Return the [X, Y] coordinate for the center point of the cell that contains the specified text.  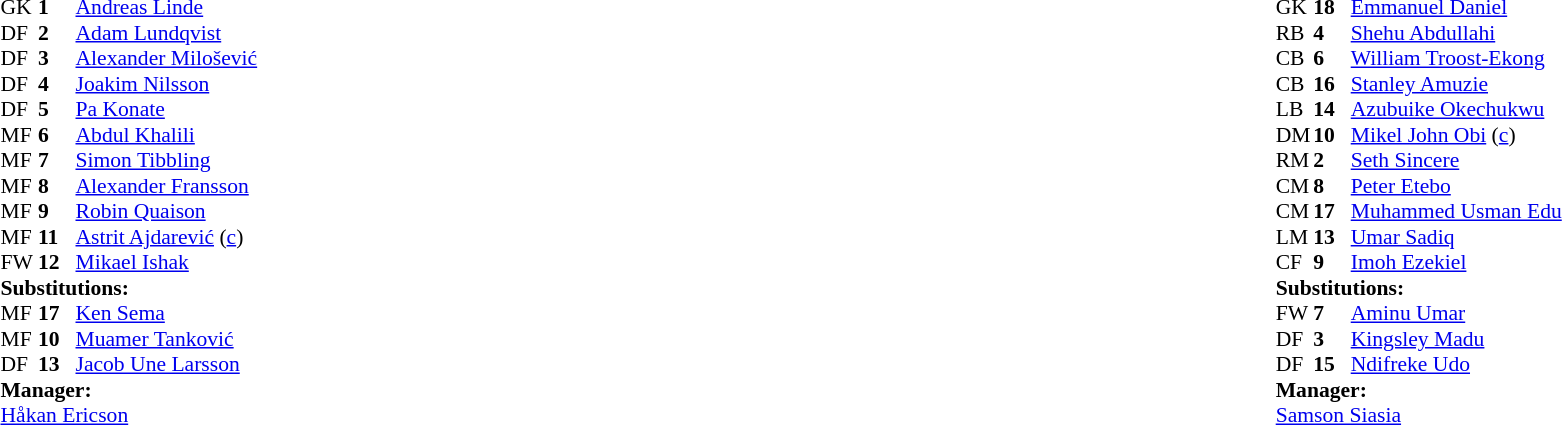
Peter Etebo [1456, 186]
Alexander Milošević [167, 59]
Mikael Ishak [167, 263]
Seth Sincere [1456, 161]
Imoh Ezekiel [1456, 263]
Simon Tibbling [167, 161]
Mikel John Obi (c) [1456, 135]
16 [1332, 84]
Muamer Tanković [167, 339]
Aminu Umar [1456, 313]
LB [1295, 109]
Adam Lundqvist [167, 33]
5 [57, 109]
Astrit Ajdarević (c) [167, 237]
Shehu Abdullahi [1456, 33]
RB [1295, 33]
Alexander Fransson [167, 186]
Robin Quaison [167, 211]
Stanley Amuzie [1456, 84]
15 [1332, 365]
Abdul Khalili [167, 135]
William Troost-Ekong [1456, 59]
LM [1295, 237]
11 [57, 237]
12 [57, 263]
14 [1332, 109]
Muhammed Usman Edu [1456, 211]
DM [1295, 135]
Azubuike Okechukwu [1456, 109]
CF [1295, 263]
Joakim Nilsson [167, 84]
Kingsley Madu [1456, 339]
Ndifreke Udo [1456, 365]
RM [1295, 161]
Umar Sadiq [1456, 237]
Ken Sema [167, 313]
Pa Konate [167, 109]
Jacob Une Larsson [167, 365]
